Return the [X, Y] coordinate for the center point of the cell that contains the specified text.  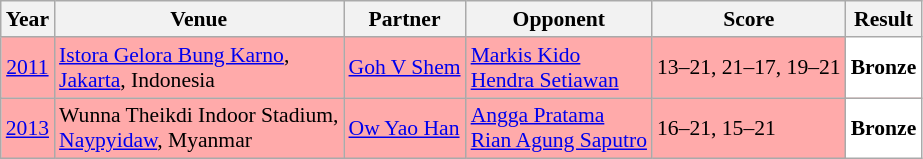
Year [28, 19]
2011 [28, 68]
Goh V Shem [405, 68]
Opponent [559, 19]
Ow Yao Han [405, 128]
Venue [198, 19]
Score [749, 19]
2013 [28, 128]
Result [884, 19]
13–21, 21–17, 19–21 [749, 68]
Partner [405, 19]
16–21, 15–21 [749, 128]
Wunna Theikdi Indoor Stadium,Naypyidaw, Myanmar [198, 128]
Markis Kido Hendra Setiawan [559, 68]
Istora Gelora Bung Karno,Jakarta, Indonesia [198, 68]
Angga Pratama Rian Agung Saputro [559, 128]
